Extract the (X, Y) coordinate from the center of the cell holding the provided text.  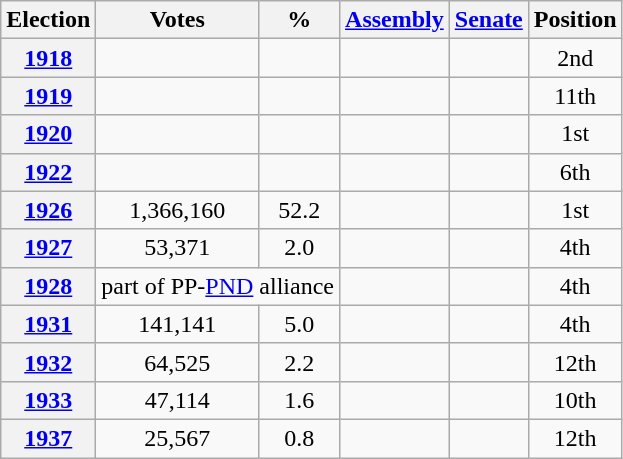
Election (48, 20)
Position (575, 20)
1932 (48, 362)
1928 (48, 286)
1919 (48, 96)
64,525 (178, 362)
Votes (178, 20)
Senate (488, 20)
11th (575, 96)
5.0 (300, 324)
0.8 (300, 438)
Assembly (395, 20)
52.2 (300, 210)
25,567 (178, 438)
10th (575, 400)
1,366,160 (178, 210)
2.2 (300, 362)
53,371 (178, 248)
1918 (48, 58)
1937 (48, 438)
1922 (48, 172)
6th (575, 172)
1.6 (300, 400)
47,114 (178, 400)
2.0 (300, 248)
1931 (48, 324)
% (300, 20)
2nd (575, 58)
1927 (48, 248)
1926 (48, 210)
141,141 (178, 324)
part of PP-PND alliance (218, 286)
1933 (48, 400)
1920 (48, 134)
